Output the (x, y) coordinate of the center of the cell containing the given text.  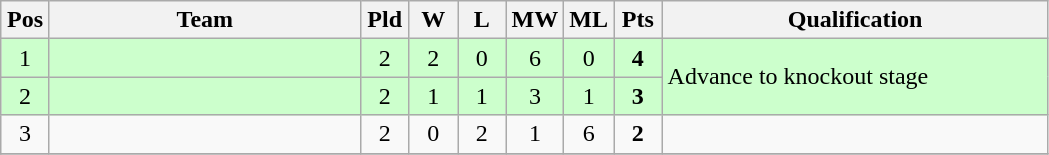
ML (589, 20)
Advance to knockout stage (855, 77)
W (434, 20)
Team (204, 20)
MW (535, 20)
Pts (638, 20)
L (482, 20)
4 (638, 58)
Pld (384, 20)
Pos (26, 20)
Qualification (855, 20)
